For the text-containing cell, return its midpoint in [x, y] coordinate format. 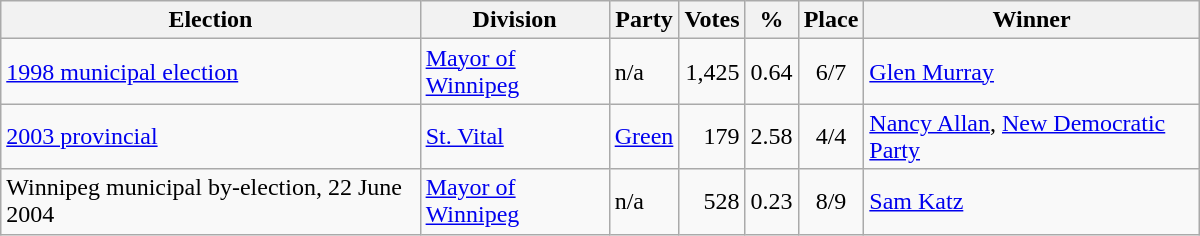
Sam Katz [1032, 202]
Division [514, 20]
2003 provincial [210, 136]
1998 municipal election [210, 72]
179 [712, 136]
Place [831, 20]
Election [210, 20]
1,425 [712, 72]
2.58 [772, 136]
% [772, 20]
Winnipeg municipal by-election, 22 June 2004 [210, 202]
Party [644, 20]
Glen Murray [1032, 72]
St. Vital [514, 136]
0.23 [772, 202]
Votes [712, 20]
4/4 [831, 136]
6/7 [831, 72]
528 [712, 202]
8/9 [831, 202]
Winner [1032, 20]
0.64 [772, 72]
Green [644, 136]
Nancy Allan, New Democratic Party [1032, 136]
